Determine the (X, Y) coordinate at the center of the cell enclosing the given text.  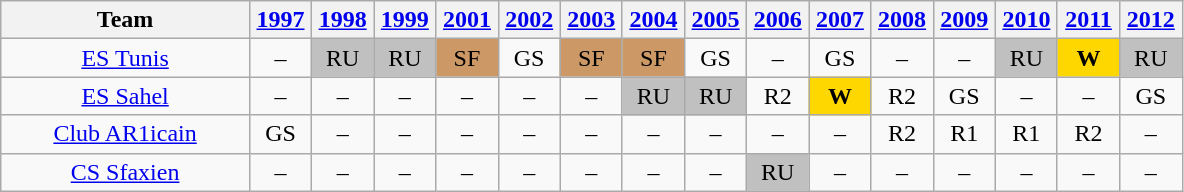
2012 (1151, 20)
1997 (280, 20)
CS Sfaxien (126, 172)
2004 (653, 20)
2003 (591, 20)
2009 (964, 20)
Team (126, 20)
2005 (716, 20)
ES Tunis (126, 58)
2011 (1088, 20)
2002 (529, 20)
2008 (902, 20)
2006 (778, 20)
1998 (343, 20)
2001 (467, 20)
2010 (1026, 20)
2007 (840, 20)
1999 (405, 20)
Club AR1icain (126, 134)
ES Sahel (126, 96)
